Return the [x, y] coordinate for the center point of the cell that contains the specified text.  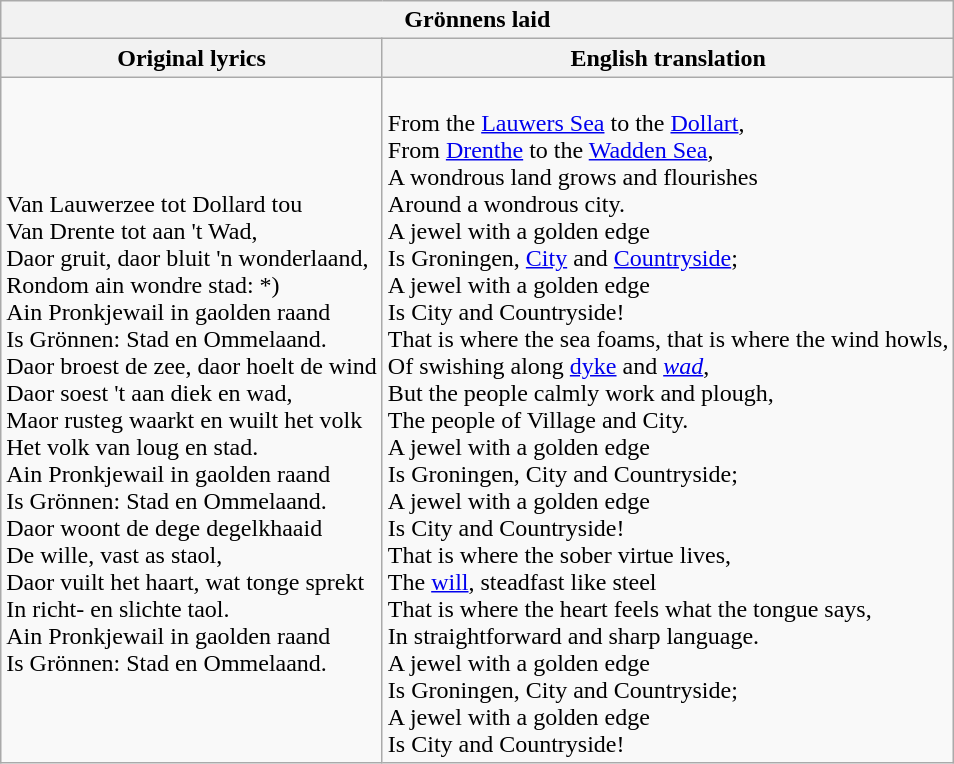
English translation [668, 58]
Grönnens laid [478, 20]
Original lyrics [192, 58]
